Return [x, y] of the center of cell containing provided text 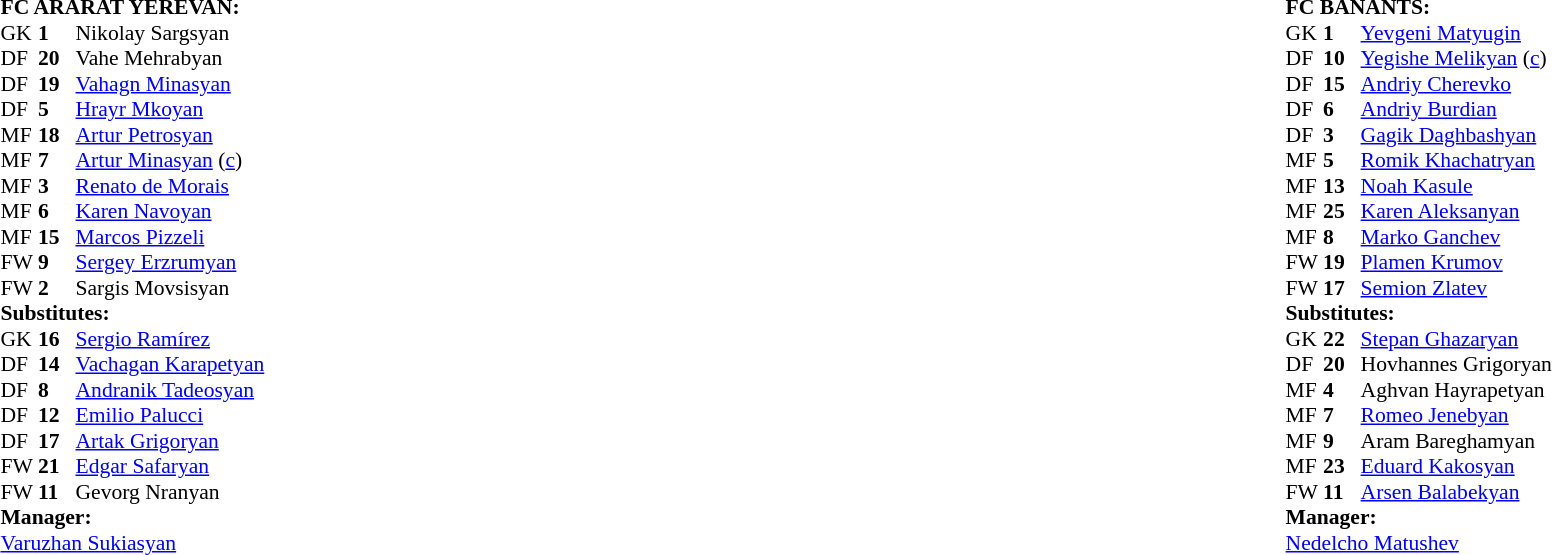
Plamen Krumov [1456, 263]
Andriy Burdian [1456, 109]
Marcos Pizzeli [170, 237]
21 [57, 467]
Andranik Tadeosyan [170, 390]
Noah Kasule [1456, 186]
Sergey Erzrumyan [170, 263]
Aram Bareghamyan [1456, 441]
13 [1342, 186]
25 [1342, 211]
22 [1342, 339]
Arsen Balabekyan [1456, 492]
Sergio Ramírez [170, 339]
Romeo Jenebyan [1456, 415]
Vachagan Karapetyan [170, 365]
2 [57, 288]
Artur Petrosyan [170, 135]
Yegishe Melikyan (c) [1456, 59]
12 [57, 415]
23 [1342, 467]
Vahe Mehrabyan [170, 59]
Hovhannes Grigoryan [1456, 365]
Karen Aleksanyan [1456, 211]
Stepan Ghazaryan [1456, 339]
4 [1342, 390]
Artak Grigoryan [170, 441]
Edgar Safaryan [170, 467]
Emilio Palucci [170, 415]
Renato de Morais [170, 186]
Vahagn Minasyan [170, 84]
18 [57, 135]
Karen Navoyan [170, 211]
Artur Minasyan (c) [170, 161]
Semion Zlatev [1456, 288]
Nikolay Sargsyan [170, 33]
Eduard Kakosyan [1456, 467]
Aghvan Hayrapetyan [1456, 390]
Romik Khachatryan [1456, 161]
Gevorg Nranyan [170, 492]
10 [1342, 59]
Gagik Daghbashyan [1456, 135]
16 [57, 339]
Yevgeni Matyugin [1456, 33]
Sargis Movsisyan [170, 288]
14 [57, 365]
Marko Ganchev [1456, 237]
Hrayr Mkoyan [170, 109]
Andriy Cherevko [1456, 84]
